Return [X, Y] of the center of cell containing provided text 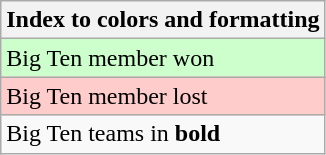
Big Ten teams in bold [163, 134]
Index to colors and formatting [163, 20]
Big Ten member lost [163, 96]
Big Ten member won [163, 58]
